Return [X, Y] of the center of cell containing provided text 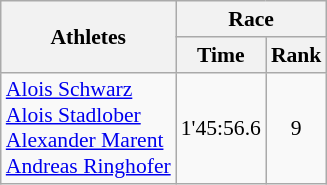
Time [221, 55]
1'45:56.6 [221, 128]
Rank [296, 55]
9 [296, 128]
Athletes [88, 36]
Race [252, 19]
Alois SchwarzAlois StadloberAlexander MarentAndreas Ringhofer [88, 128]
